Scan for the cell matching the given text and deliver its [X, Y] coordinate at center. 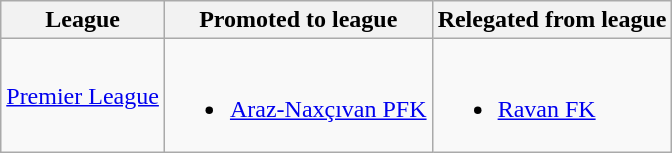
League [83, 20]
Premier League [83, 96]
Ravan FK [552, 96]
Relegated from league [552, 20]
Araz-Naxçıvan PFK [298, 96]
Promoted to league [298, 20]
